Find where the given text appears and provide that cell's center as [X, Y] coordinate. 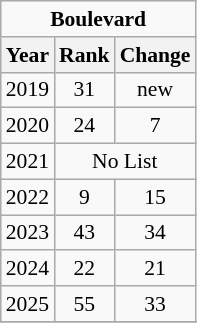
2019 [28, 90]
21 [156, 269]
34 [156, 233]
No List [124, 162]
2023 [28, 233]
31 [84, 90]
Change [156, 55]
22 [84, 269]
Rank [84, 55]
55 [84, 304]
2025 [28, 304]
2020 [28, 126]
2021 [28, 162]
33 [156, 304]
24 [84, 126]
Year [28, 55]
2024 [28, 269]
9 [84, 197]
new [156, 90]
Boulevard [98, 19]
2022 [28, 197]
43 [84, 233]
15 [156, 197]
7 [156, 126]
